For the text-containing cell, return its midpoint in [X, Y] coordinate format. 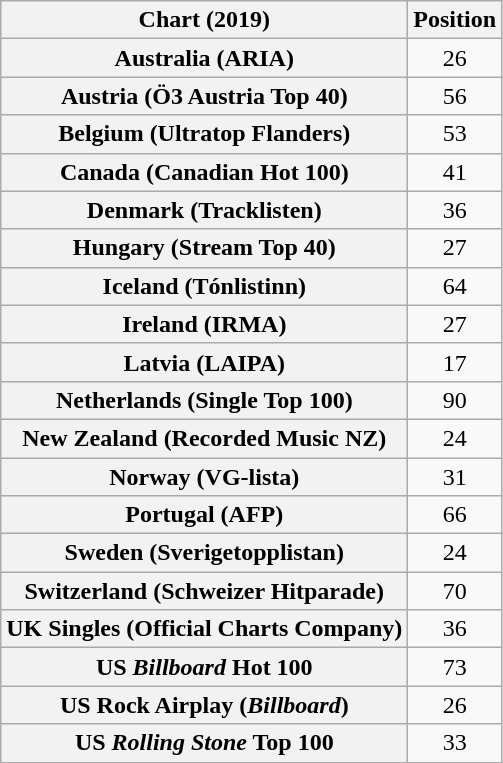
17 [455, 362]
Ireland (IRMA) [204, 324]
New Zealand (Recorded Music NZ) [204, 438]
Chart (2019) [204, 20]
66 [455, 515]
Belgium (Ultratop Flanders) [204, 134]
US Rolling Stone Top 100 [204, 743]
Switzerland (Schweizer Hitparade) [204, 591]
Sweden (Sverigetopplistan) [204, 553]
US Rock Airplay (Billboard) [204, 705]
Australia (ARIA) [204, 58]
Norway (VG-lista) [204, 477]
53 [455, 134]
Netherlands (Single Top 100) [204, 400]
70 [455, 591]
Canada (Canadian Hot 100) [204, 172]
56 [455, 96]
Position [455, 20]
UK Singles (Official Charts Company) [204, 629]
Denmark (Tracklisten) [204, 210]
Iceland (Tónlistinn) [204, 286]
64 [455, 286]
Austria (Ö3 Austria Top 40) [204, 96]
Portugal (AFP) [204, 515]
Hungary (Stream Top 40) [204, 248]
33 [455, 743]
Latvia (LAIPA) [204, 362]
73 [455, 667]
31 [455, 477]
US Billboard Hot 100 [204, 667]
90 [455, 400]
41 [455, 172]
